Provide the [X, Y] coordinate of the cell's center where the given text is located.  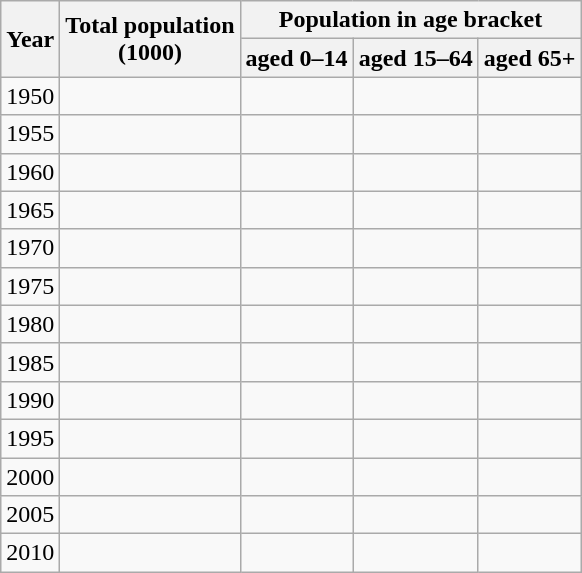
Year [30, 39]
1980 [30, 324]
1960 [30, 172]
1965 [30, 210]
1985 [30, 362]
1955 [30, 134]
Total population(1000) [150, 39]
1990 [30, 400]
aged 15–64 [416, 58]
1950 [30, 96]
2000 [30, 477]
aged 65+ [530, 58]
2005 [30, 515]
2010 [30, 553]
1970 [30, 248]
Population in age bracket [410, 20]
aged 0–14 [296, 58]
1995 [30, 438]
1975 [30, 286]
